For the text-containing cell, return its midpoint in (x, y) coordinate format. 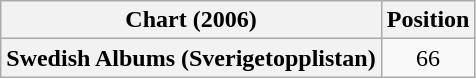
Swedish Albums (Sverigetopplistan) (191, 58)
Chart (2006) (191, 20)
Position (428, 20)
66 (428, 58)
